From the cell containing the given text, extract its center point as [x, y] coordinate. 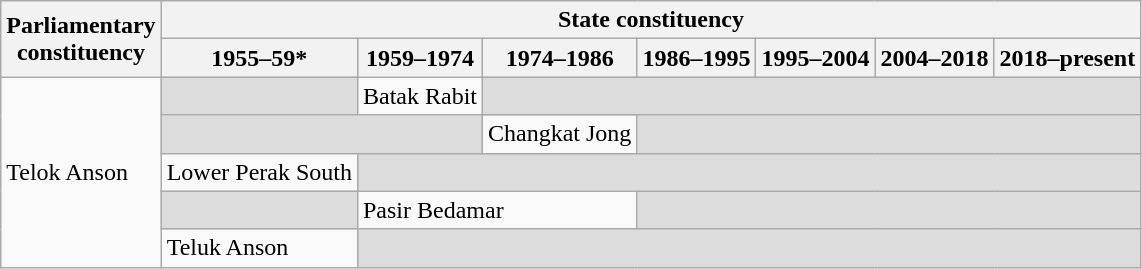
1959–1974 [420, 58]
2004–2018 [934, 58]
1955–59* [259, 58]
Teluk Anson [259, 248]
Pasir Bedamar [496, 210]
Batak Rabit [420, 96]
1974–1986 [560, 58]
Parliamentaryconstituency [81, 39]
Telok Anson [81, 172]
Changkat Jong [560, 134]
State constituency [651, 20]
1995–2004 [816, 58]
2018–present [1068, 58]
Lower Perak South [259, 172]
1986–1995 [696, 58]
